Capture the cell that displays the provided text and extract its (x, y) central coordinate. 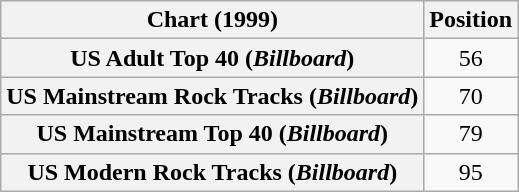
Chart (1999) (212, 20)
US Mainstream Rock Tracks (Billboard) (212, 96)
70 (471, 96)
Position (471, 20)
US Mainstream Top 40 (Billboard) (212, 134)
US Adult Top 40 (Billboard) (212, 58)
79 (471, 134)
95 (471, 172)
56 (471, 58)
US Modern Rock Tracks (Billboard) (212, 172)
